Capture the cell that displays the provided text and extract its [X, Y] central coordinate. 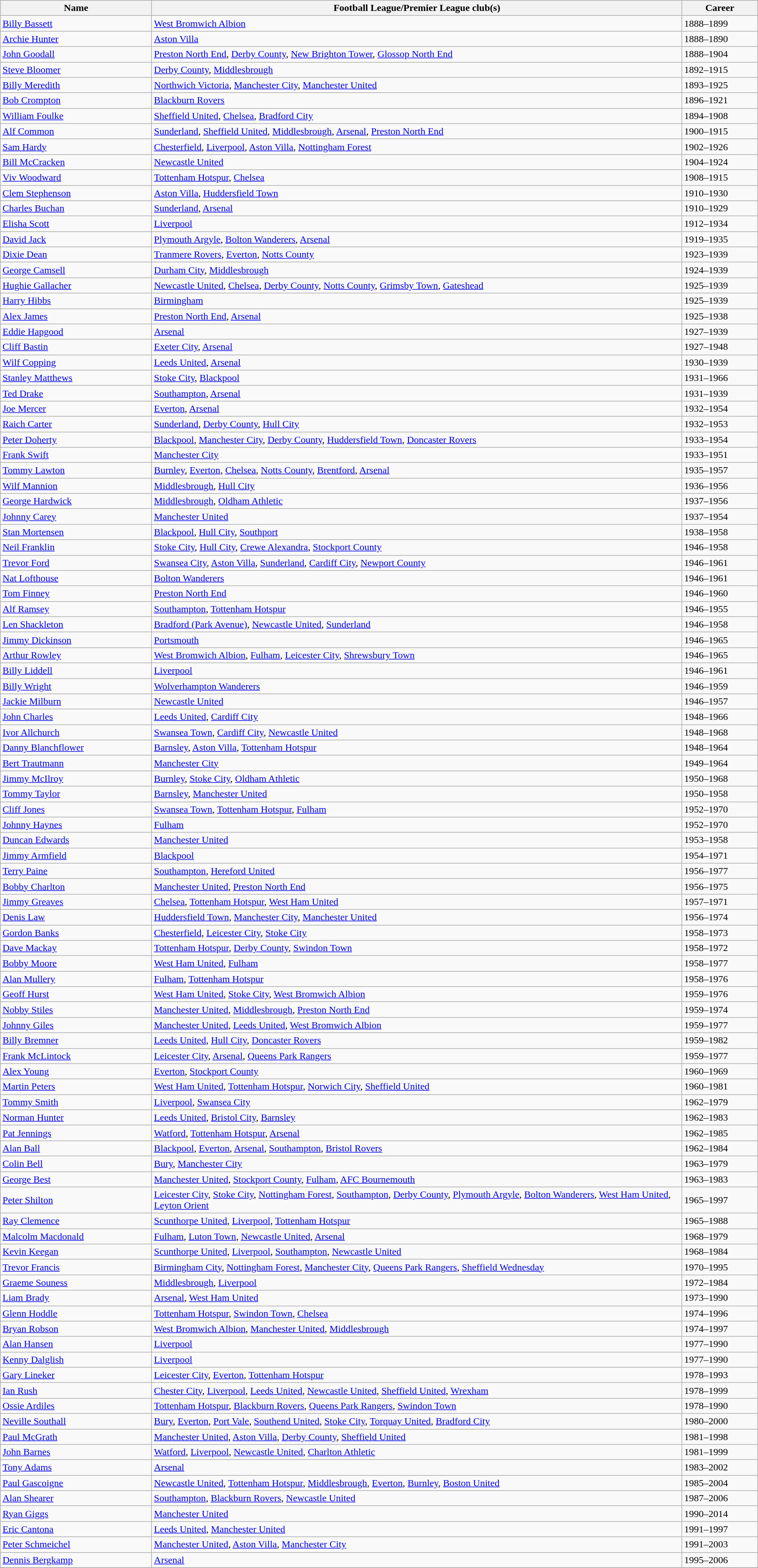
1960–1969 [720, 1071]
1968–1979 [720, 1236]
Ray Clemence [76, 1221]
Kenny Dalglish [76, 1360]
Frank McLintock [76, 1056]
1946–1959 [720, 686]
Portsmouth [417, 640]
Wilf Mannion [76, 486]
1948–1968 [720, 732]
1987–2006 [720, 1498]
Ian Rush [76, 1390]
Billy Wright [76, 686]
Burnley, Stoke City, Oldham Athletic [417, 779]
1958–1977 [720, 964]
1973–1990 [720, 1298]
Alf Ramsey [76, 609]
Jimmy McIlroy [76, 779]
West Ham United, Fulham [417, 964]
Chelsea, Tottenham Hotspur, West Ham United [417, 902]
Aston Villa, Huddersfield Town [417, 193]
1983–2002 [720, 1468]
Huddersfield Town, Manchester City, Manchester United [417, 917]
Leicester City, Everton, Tottenham Hotspur [417, 1375]
Bill McCracken [76, 162]
1946–1960 [720, 594]
Duncan Edwards [76, 840]
1978–1999 [720, 1390]
Blackpool, Everton, Arsenal, Southampton, Bristol Rovers [417, 1148]
1956–1975 [720, 886]
George Best [76, 1179]
Scunthorpe United, Liverpool, Tottenham Hotspur [417, 1221]
Birmingham City, Nottingham Forest, Manchester City, Queens Park Rangers, Sheffield Wednesday [417, 1267]
Archie Hunter [76, 39]
Chesterfield, Liverpool, Aston Villa, Nottingham Forest [417, 147]
1894–1908 [720, 116]
George Camsell [76, 270]
Blackpool [417, 855]
John Charles [76, 717]
1946–1955 [720, 609]
1978–1990 [720, 1406]
Watford, Liverpool, Newcastle United, Charlton Athletic [417, 1452]
Middlesbrough, Oldham Athletic [417, 501]
West Bromwich Albion, Manchester United, Middlesbrough [417, 1329]
Neville Southall [76, 1421]
Everton, Stockport County [417, 1071]
Leeds United, Manchester United [417, 1529]
1981–1999 [720, 1452]
Birmingham [417, 301]
West Ham United, Tottenham Hotspur, Norwich City, Sheffield United [417, 1087]
Bobby Charlton [76, 886]
Blackpool, Hull City, Southport [417, 532]
Bob Crompton [76, 100]
Name [76, 8]
1912–1934 [720, 224]
1936–1956 [720, 486]
1910–1929 [720, 208]
Southampton, Hereford United [417, 871]
Johnny Haynes [76, 825]
Tottenham Hotspur, Blackburn Rovers, Queens Park Rangers, Swindon Town [417, 1406]
Peter Doherty [76, 439]
1930–1939 [720, 362]
1902–1926 [720, 147]
Southampton, Tottenham Hotspur [417, 609]
1925–1938 [720, 316]
1950–1958 [720, 794]
1937–1956 [720, 501]
Ryan Giggs [76, 1514]
1932–1953 [720, 424]
1924–1939 [720, 270]
Trevor Ford [76, 563]
Clem Stephenson [76, 193]
Dennis Bergkamp [76, 1560]
Nobby Stiles [76, 1010]
Raich Carter [76, 424]
John Goodall [76, 54]
1974–1997 [720, 1329]
Swansea City, Aston Villa, Sunderland, Cardiff City, Newport County [417, 563]
Preston North End, Arsenal [417, 316]
1923–1939 [720, 255]
Scunthorpe United, Liverpool, Southampton, Newcastle United [417, 1252]
Gary Lineker [76, 1375]
Pat Jennings [76, 1133]
Ted Drake [76, 393]
Tommy Lawton [76, 470]
1972–1984 [720, 1283]
1932–1954 [720, 408]
1958–1976 [720, 979]
1995–2006 [720, 1560]
Durham City, Middlesbrough [417, 270]
Martin Peters [76, 1087]
Colin Bell [76, 1164]
Arsenal, West Ham United [417, 1298]
1893–1925 [720, 85]
Leeds United, Bristol City, Barnsley [417, 1117]
Leicester City, Stoke City, Nottingham Forest, Southampton, Derby County, Plymouth Argyle, Bolton Wanderers, West Ham United, Leyton Orient [417, 1200]
1991–2003 [720, 1545]
1935–1957 [720, 470]
Southampton, Arsenal [417, 393]
1933–1951 [720, 455]
Stoke City, Blackpool [417, 378]
Swansea Town, Tottenham Hotspur, Fulham [417, 809]
Everton, Arsenal [417, 408]
Barnsley, Aston Villa, Tottenham Hotspur [417, 748]
1959–1974 [720, 1010]
David Jack [76, 239]
Football League/Premier League club(s) [417, 8]
Stoke City, Hull City, Crewe Alexandra, Stockport County [417, 547]
1959–1982 [720, 1040]
Chesterfield, Leicester City, Stoke City [417, 932]
Fulham, Tottenham Hotspur [417, 979]
Wilf Copping [76, 362]
1960–1981 [720, 1087]
Sunderland, Arsenal [417, 208]
Terry Paine [76, 871]
1919–1935 [720, 239]
1962–1984 [720, 1148]
Graeme Souness [76, 1283]
1963–1979 [720, 1164]
William Foulke [76, 116]
Preston North End [417, 594]
Alan Mullery [76, 979]
Jimmy Greaves [76, 902]
Leeds United, Arsenal [417, 362]
Exeter City, Arsenal [417, 347]
Jackie Milburn [76, 702]
Career [720, 8]
Ivor Allchurch [76, 732]
Alf Common [76, 131]
Norman Hunter [76, 1117]
Wolverhampton Wanderers [417, 686]
Alan Ball [76, 1148]
1958–1973 [720, 932]
1931–1939 [720, 393]
1896–1921 [720, 100]
Gordon Banks [76, 932]
Malcolm Macdonald [76, 1236]
1931–1966 [720, 378]
Bury, Everton, Port Vale, Southend United, Stoke City, Torquay United, Bradford City [417, 1421]
1962–1979 [720, 1102]
1948–1966 [720, 717]
1962–1985 [720, 1133]
Newcastle United, Chelsea, Derby County, Notts County, Grimsby Town, Gateshead [417, 285]
Dixie Dean [76, 255]
1950–1968 [720, 779]
Paul McGrath [76, 1437]
Bryan Robson [76, 1329]
1981–1998 [720, 1437]
1953–1958 [720, 840]
Liverpool, Swansea City [417, 1102]
1962–1983 [720, 1117]
Geoff Hurst [76, 994]
1990–2014 [720, 1514]
Fulham, Luton Town, Newcastle United, Arsenal [417, 1236]
Elisha Scott [76, 224]
Liam Brady [76, 1298]
Preston North End, Derby County, New Brighton Tower, Glossop North End [417, 54]
Billy Liddell [76, 670]
1888–1904 [720, 54]
1927–1948 [720, 347]
Derby County, Middlesbrough [417, 70]
West Ham United, Stoke City, West Bromwich Albion [417, 994]
Jimmy Armfield [76, 855]
Harry Hibbs [76, 301]
Viv Woodward [76, 177]
Peter Shilton [76, 1200]
Jimmy Dickinson [76, 640]
1908–1915 [720, 177]
Blackpool, Manchester City, Derby County, Huddersfield Town, Doncaster Rovers [417, 439]
Cliff Jones [76, 809]
1957–1971 [720, 902]
Sunderland, Derby County, Hull City [417, 424]
Fulham [417, 825]
Manchester United, Aston Villa, Derby County, Sheffield United [417, 1437]
1985–2004 [720, 1483]
Plymouth Argyle, Bolton Wanderers, Arsenal [417, 239]
Middlesbrough, Hull City [417, 486]
Denis Law [76, 917]
Eddie Hapgood [76, 332]
Bury, Manchester City [417, 1164]
1970–1995 [720, 1267]
1958–1972 [720, 948]
Johnny Carey [76, 517]
Kevin Keegan [76, 1252]
Tommy Smith [76, 1102]
1904–1924 [720, 162]
1974–1996 [720, 1313]
Bobby Moore [76, 964]
1963–1983 [720, 1179]
George Hardwick [76, 501]
Manchester United, Leeds United, West Bromwich Albion [417, 1025]
Glenn Hoddle [76, 1313]
1949–1964 [720, 763]
Charles Buchan [76, 208]
Middlesbrough, Liverpool [417, 1283]
Sunderland, Sheffield United, Middlesbrough, Arsenal, Preston North End [417, 131]
1948–1964 [720, 748]
Billy Bremner [76, 1040]
Tom Finney [76, 594]
Nat Lofthouse [76, 578]
1946–1957 [720, 702]
1965–1988 [720, 1221]
Northwich Victoria, Manchester City, Manchester United [417, 85]
Manchester United, Middlesbrough, Preston North End [417, 1010]
1980–2000 [720, 1421]
Leicester City, Arsenal, Queens Park Rangers [417, 1056]
1991–1997 [720, 1529]
Stanley Matthews [76, 378]
Blackburn Rovers [417, 100]
Newcastle United, Tottenham Hotspur, Middlesbrough, Everton, Burnley, Boston United [417, 1483]
Burnley, Everton, Chelsea, Notts County, Brentford, Arsenal [417, 470]
Tony Adams [76, 1468]
1900–1915 [720, 131]
Manchester United, Stockport County, Fulham, AFC Bournemouth [417, 1179]
Aston Villa [417, 39]
Paul Gascoigne [76, 1483]
Billy Bassett [76, 23]
Ossie Ardiles [76, 1406]
Southampton, Blackburn Rovers, Newcastle United [417, 1498]
1927–1939 [720, 332]
Swansea Town, Cardiff City, Newcastle United [417, 732]
Billy Meredith [76, 85]
Trevor Francis [76, 1267]
Leeds United, Hull City, Doncaster Rovers [417, 1040]
1892–1915 [720, 70]
Alex James [76, 316]
1978–1993 [720, 1375]
Alex Young [76, 1071]
Tranmere Rovers, Everton, Notts County [417, 255]
Stan Mortensen [76, 532]
West Bromwich Albion [417, 23]
1956–1977 [720, 871]
1937–1954 [720, 517]
Watford, Tottenham Hotspur, Arsenal [417, 1133]
Sam Hardy [76, 147]
Tottenham Hotspur, Swindon Town, Chelsea [417, 1313]
Johnny Giles [76, 1025]
Barnsley, Manchester United [417, 794]
1965–1997 [720, 1200]
1888–1890 [720, 39]
Chester City, Liverpool, Leeds United, Newcastle United, Sheffield United, Wrexham [417, 1390]
1954–1971 [720, 855]
1888–1899 [720, 23]
1956–1974 [720, 917]
Joe Mercer [76, 408]
Dave Mackay [76, 948]
1938–1958 [720, 532]
Tottenham Hotspur, Derby County, Swindon Town [417, 948]
Cliff Bastin [76, 347]
Manchester United, Preston North End [417, 886]
Alan Hansen [76, 1344]
Neil Franklin [76, 547]
Sheffield United, Chelsea, Bradford City [417, 116]
Hughie Gallacher [76, 285]
Arthur Rowley [76, 655]
Bradford (Park Avenue), Newcastle United, Sunderland [417, 624]
1968–1984 [720, 1252]
Peter Schmeichel [76, 1545]
Danny Blanchflower [76, 748]
Tommy Taylor [76, 794]
West Bromwich Albion, Fulham, Leicester City, Shrewsbury Town [417, 655]
Bolton Wanderers [417, 578]
Tottenham Hotspur, Chelsea [417, 177]
Alan Shearer [76, 1498]
1959–1976 [720, 994]
1933–1954 [720, 439]
Frank Swift [76, 455]
Leeds United, Cardiff City [417, 717]
Eric Cantona [76, 1529]
1910–1930 [720, 193]
Len Shackleton [76, 624]
Manchester United, Aston Villa, Manchester City [417, 1545]
John Barnes [76, 1452]
Steve Bloomer [76, 70]
Bert Trautmann [76, 763]
